For the text-containing cell, return its midpoint in (x, y) coordinate format. 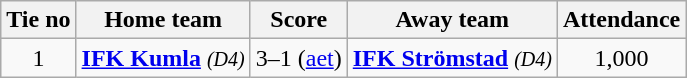
Score (298, 20)
Home team (163, 20)
Tie no (38, 20)
IFK Kumla (D4) (163, 58)
Attendance (621, 20)
1 (38, 58)
IFK Strömstad (D4) (452, 58)
Away team (452, 20)
1,000 (621, 58)
3–1 (aet) (298, 58)
